Detect which cell encompasses the target text, then output its (x, y) center coordinate. 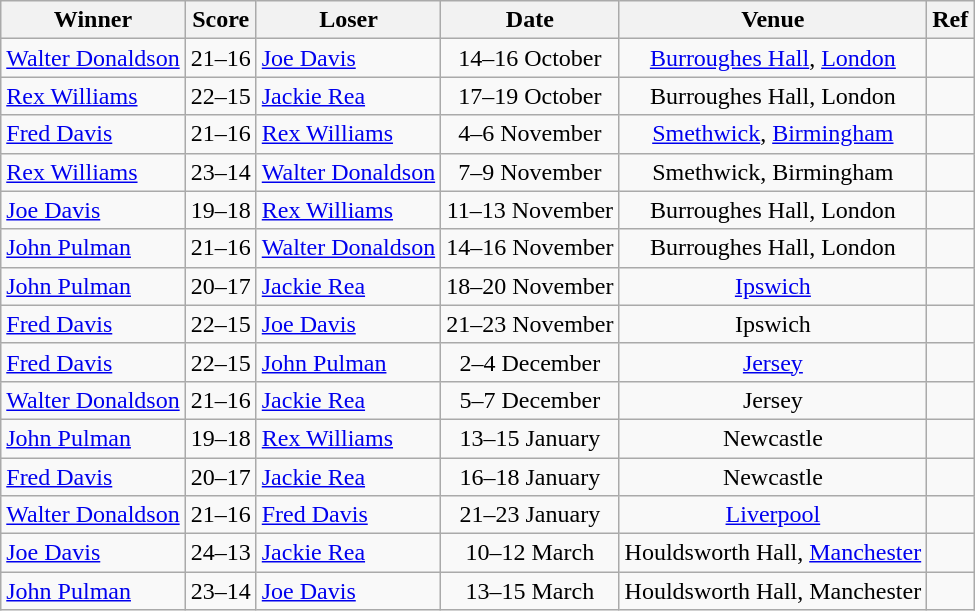
21–23 November (530, 324)
18–20 November (530, 286)
10–12 March (530, 553)
16–18 January (530, 477)
7–9 November (530, 172)
14–16 November (530, 248)
Score (220, 20)
2–4 December (530, 362)
17–19 October (530, 96)
24–13 (220, 553)
Date (530, 20)
Venue (773, 20)
Liverpool (773, 515)
13–15 January (530, 438)
11–13 November (530, 210)
21–23 January (530, 515)
13–15 March (530, 591)
5–7 December (530, 400)
4–6 November (530, 134)
Winner (93, 20)
Loser (348, 20)
14–16 October (530, 58)
Ref (950, 20)
